Pinpoint the cell where the given text exists, returning its (x, y) midpoint coordinate. 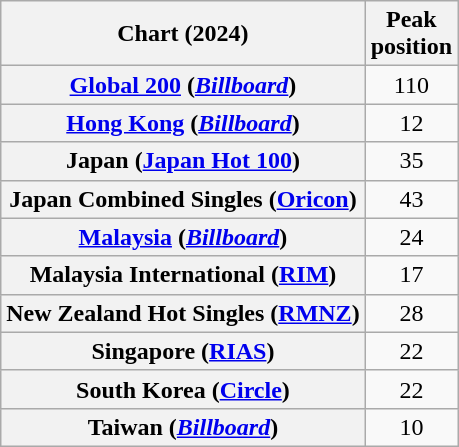
Malaysia (Billboard) (183, 237)
Global 200 (Billboard) (183, 85)
Japan Combined Singles (Oricon) (183, 199)
28 (411, 313)
35 (411, 161)
43 (411, 199)
Chart (2024) (183, 34)
Taiwan (Billboard) (183, 427)
24 (411, 237)
Singapore (RIAS) (183, 351)
Hong Kong (Billboard) (183, 123)
10 (411, 427)
17 (411, 275)
South Korea (Circle) (183, 389)
New Zealand Hot Singles (RMNZ) (183, 313)
Peakposition (411, 34)
Malaysia International (RIM) (183, 275)
Japan (Japan Hot 100) (183, 161)
12 (411, 123)
110 (411, 85)
